Detect which cell encompasses the target text, then output its [X, Y] center coordinate. 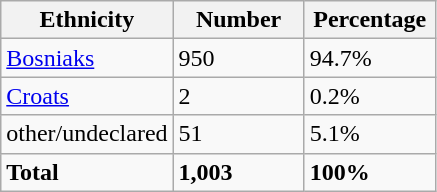
0.2% [370, 96]
5.1% [370, 134]
2 [238, 96]
Percentage [370, 20]
94.7% [370, 58]
Croats [87, 96]
Number [238, 20]
950 [238, 58]
Total [87, 172]
51 [238, 134]
Bosniaks [87, 58]
1,003 [238, 172]
other/undeclared [87, 134]
100% [370, 172]
Ethnicity [87, 20]
